Locate the cell with the specified text and output its (x, y) center coordinate. 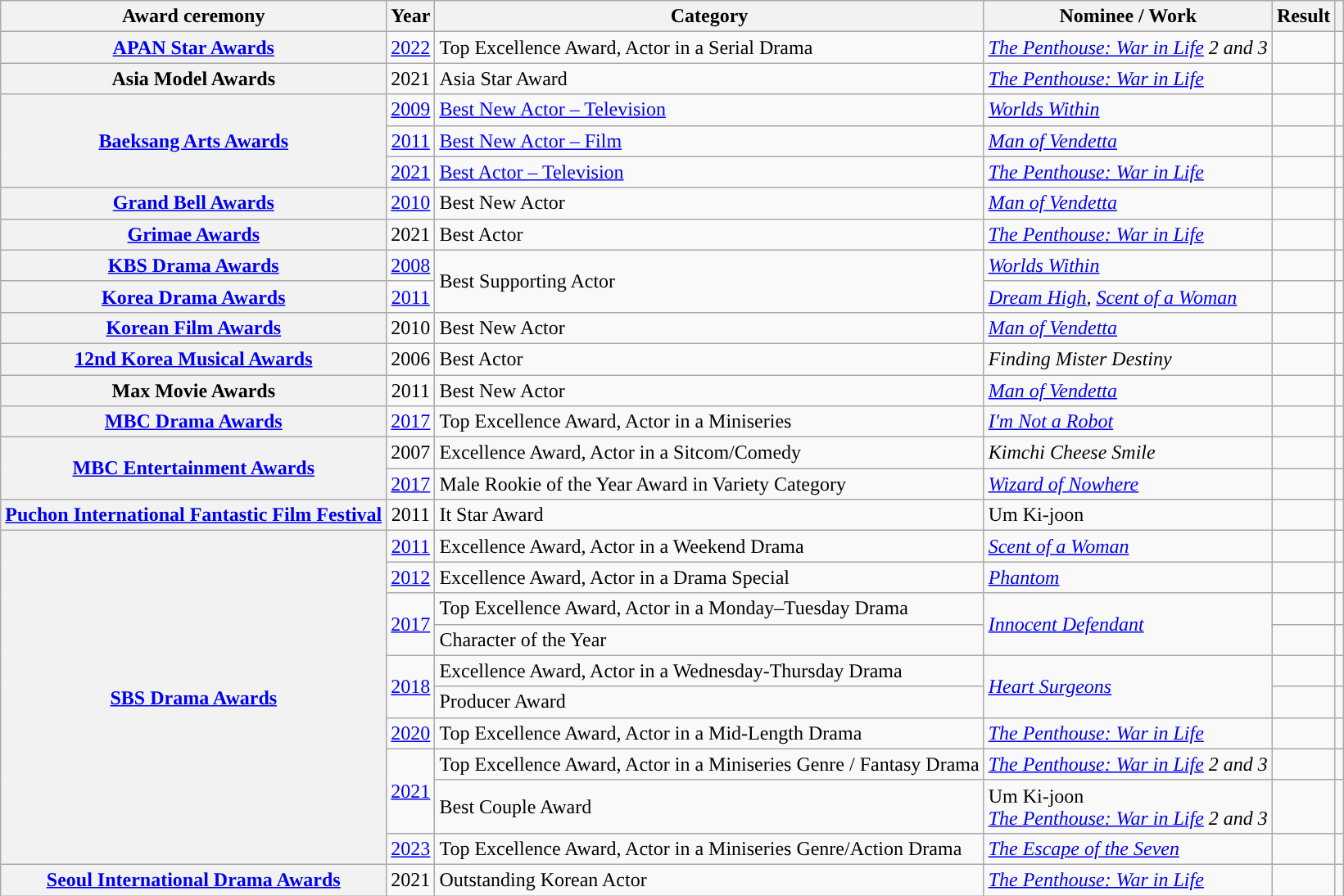
MBC Entertainment Awards (193, 468)
Innocent Defendant (1128, 624)
Top Excellence Award, Actor in a Mid-Length Drama (709, 733)
2008 (411, 265)
Finding Mister Destiny (1128, 359)
APAN Star Awards (193, 48)
2022 (411, 48)
2020 (411, 733)
Male Rookie of the Year Award in Variety Category (709, 484)
Wizard of Nowhere (1128, 484)
Best Supporting Actor (709, 281)
Top Excellence Award, Actor in a Miniseries (709, 422)
2018 (411, 686)
Scent of a Woman (1128, 546)
2007 (411, 453)
2006 (411, 359)
Phantom (1128, 577)
Dream High, Scent of a Woman (1128, 296)
Max Movie Awards (193, 391)
I'm Not a Robot (1128, 422)
MBC Drama Awards (193, 422)
Best New Actor – Television (709, 110)
Asia Star Award (709, 79)
Top Excellence Award, Actor in a Miniseries Genre/Action Drama (709, 848)
Result (1303, 16)
Best New Actor – Film (709, 141)
SBS Drama Awards (193, 698)
Korea Drama Awards (193, 296)
Excellence Award, Actor in a Weekend Drama (709, 546)
Category (709, 16)
KBS Drama Awards (193, 265)
Puchon International Fantastic Film Festival (193, 515)
Grimae Awards (193, 234)
Producer Award (709, 702)
Kimchi Cheese Smile (1128, 453)
Best Couple Award (709, 806)
Excellence Award, Actor in a Wednesday-Thursday Drama (709, 671)
Heart Surgeons (1128, 686)
2023 (411, 848)
Excellence Award, Actor in a Drama Special (709, 577)
Best Actor – Television (709, 172)
Excellence Award, Actor in a Sitcom/Comedy (709, 453)
2012 (411, 577)
It Star Award (709, 515)
Award ceremony (193, 16)
Um Ki-joon (1128, 515)
The Escape of the Seven (1128, 848)
Outstanding Korean Actor (709, 880)
Character of the Year (709, 640)
Um Ki-joon The Penthouse: War in Life 2 and 3 (1128, 806)
Seoul International Drama Awards (193, 880)
Asia Model Awards (193, 79)
Top Excellence Award, Actor in a Serial Drama (709, 48)
Top Excellence Award, Actor in a Miniseries Genre / Fantasy Drama (709, 764)
12nd Korea Musical Awards (193, 359)
Baeksang Arts Awards (193, 141)
2009 (411, 110)
Nominee / Work (1128, 16)
Year (411, 16)
Korean Film Awards (193, 328)
Grand Bell Awards (193, 203)
Top Excellence Award, Actor in a Monday–Tuesday Drama (709, 609)
